Find where the given text appears and provide that cell's center as (x, y) coordinate. 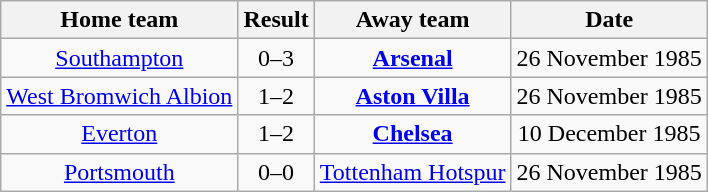
West Bromwich Albion (120, 96)
Everton (120, 134)
Aston Villa (412, 96)
Arsenal (412, 58)
Tottenham Hotspur (412, 172)
0–3 (276, 58)
Away team (412, 20)
10 December 1985 (609, 134)
Result (276, 20)
Date (609, 20)
0–0 (276, 172)
Portsmouth (120, 172)
Chelsea (412, 134)
Home team (120, 20)
Southampton (120, 58)
